Return (X, Y) of the center of cell containing provided text 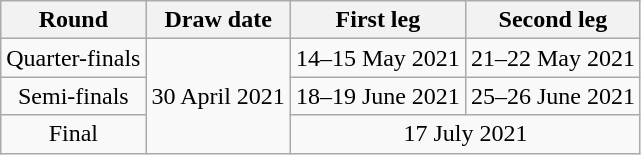
Second leg (552, 20)
14–15 May 2021 (378, 58)
First leg (378, 20)
Semi-finals (74, 96)
Quarter-finals (74, 58)
18–19 June 2021 (378, 96)
30 April 2021 (218, 96)
25–26 June 2021 (552, 96)
21–22 May 2021 (552, 58)
Final (74, 134)
Draw date (218, 20)
Round (74, 20)
17 July 2021 (465, 134)
